Pinpoint the cell where the given text exists, returning its [X, Y] midpoint coordinate. 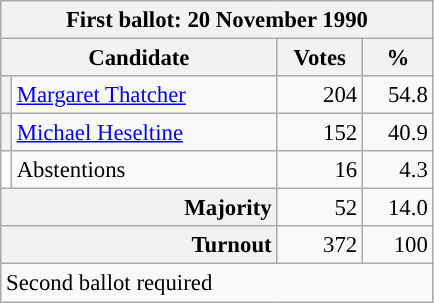
16 [320, 170]
Majority [139, 208]
% [398, 58]
372 [320, 245]
Second ballot required [217, 283]
204 [320, 95]
152 [320, 133]
Abstentions [144, 170]
4.3 [398, 170]
54.8 [398, 95]
Candidate [139, 58]
Turnout [139, 245]
Michael Heseltine [144, 133]
14.0 [398, 208]
40.9 [398, 133]
52 [320, 208]
100 [398, 245]
First ballot: 20 November 1990 [217, 20]
Votes [320, 58]
Margaret Thatcher [144, 95]
